Output the [x, y] coordinate of the center of the cell containing the given text.  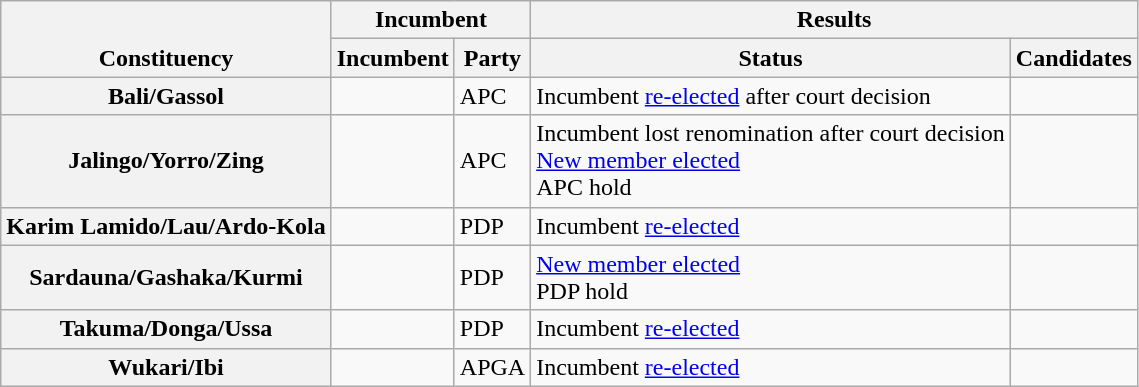
Incumbent re-elected after court decision [771, 96]
New member electedPDP hold [771, 278]
Results [834, 20]
APGA [492, 367]
Wukari/Ibi [166, 367]
Constituency [166, 39]
Takuma/Donga/Ussa [166, 329]
Jalingo/Yorro/Zing [166, 161]
Party [492, 58]
Bali/Gassol [166, 96]
Candidates [1074, 58]
Status [771, 58]
Incumbent lost renomination after court decisionNew member electedAPC hold [771, 161]
Sardauna/Gashaka/Kurmi [166, 278]
Karim Lamido/Lau/Ardo-Kola [166, 226]
